Capture the cell that displays the provided text and extract its [x, y] central coordinate. 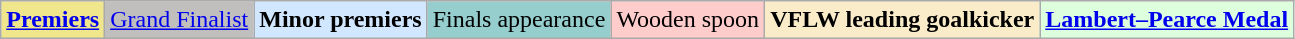
Grand Finalist [180, 20]
Premiers [53, 20]
Wooden spoon [688, 20]
Lambert–Pearce Medal [1167, 20]
Minor premiers [340, 20]
Finals appearance [519, 20]
VFLW leading goalkicker [902, 20]
